Output the (X, Y) coordinate of the center of the cell containing the given text.  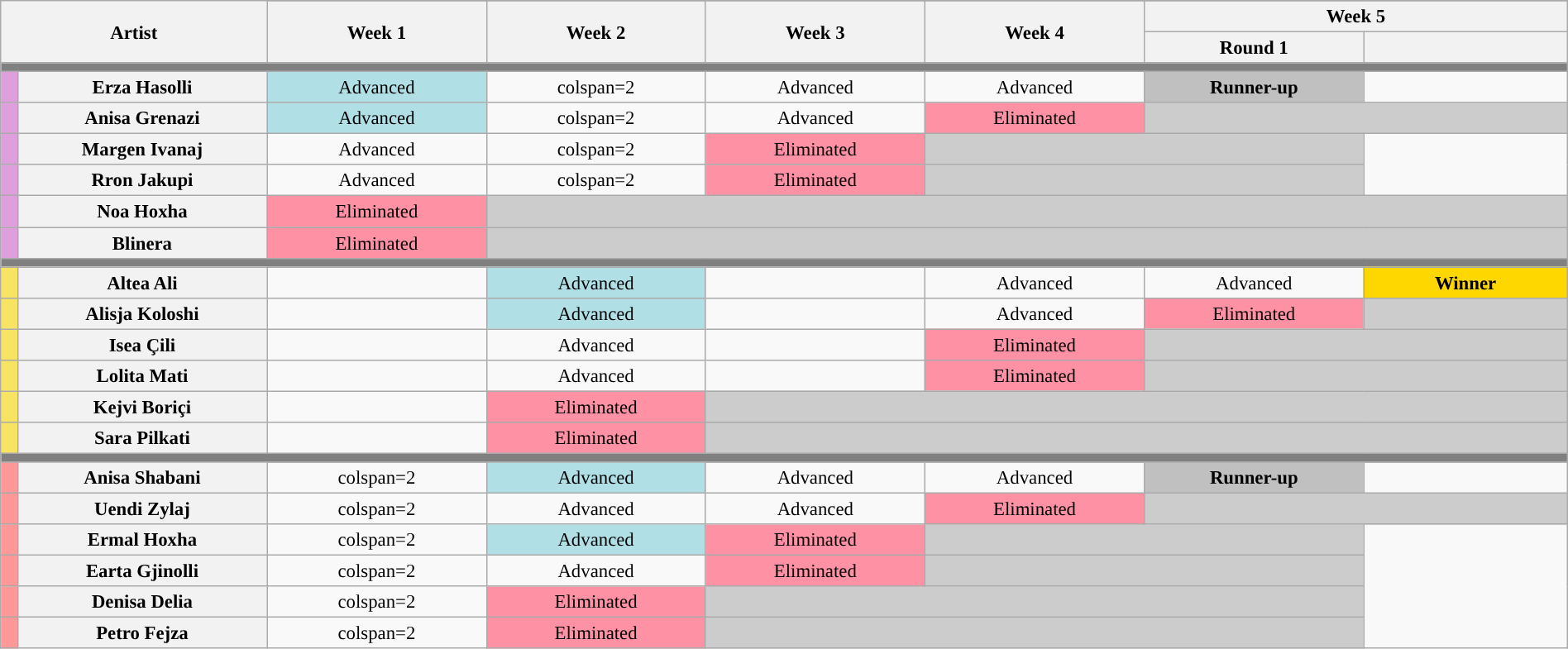
Noa Hoxha (142, 212)
Week 3 (815, 31)
Petro Fejza (142, 633)
Kejvi Boriçi (142, 407)
Denisa Delia (142, 602)
Week 4 (1034, 31)
Isea Çili (142, 345)
Round 1 (1254, 48)
Anisa Shabani (142, 478)
Anisa Grenazi (142, 118)
Alisja Koloshi (142, 313)
Lolita Mati (142, 376)
Erza Hasolli (142, 88)
Week 1 (377, 31)
Winner (1465, 283)
Sara Pilkati (142, 438)
Earta Gjinolli (142, 571)
Blinera (142, 243)
Rron Jakupi (142, 181)
Margen Ivanaj (142, 150)
Week 5 (1356, 17)
Uendi Zylaj (142, 509)
Altea Ali (142, 283)
Artist (134, 31)
Week 2 (595, 31)
Ermal Hoxha (142, 540)
